Search for the cell housing the specified text and yield its [x, y] center coordinate. 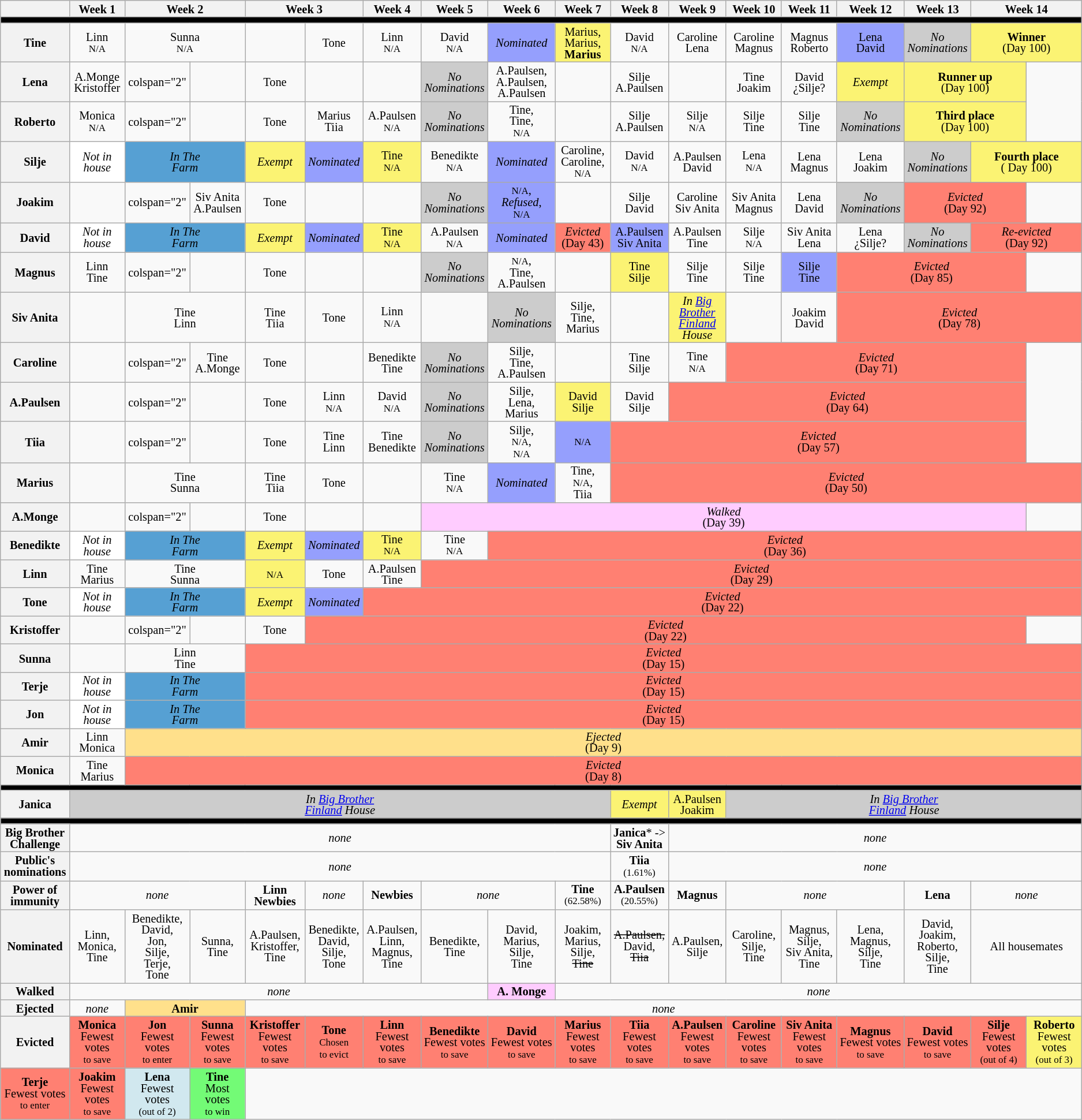
Silje,Tine,A.Paulsen [522, 362]
BenedikteFewest votesto save [455, 1041]
LinnFewest votesto save [392, 1041]
Caroline,Caroline,N/A [583, 162]
Fourth place( Day 100) [1027, 162]
SiljeFewest votes(out of 4) [999, 1041]
BenedikteN/A [455, 162]
Ejected(Day 9) [604, 742]
David,Joakim,Roberto,Silje,Tine [937, 947]
A.MongeKristoffer [97, 81]
Week 14 [1027, 8]
A. Monge [522, 991]
Evicted(Day 92) [965, 202]
A.Paulsen,Kristoffer,Tine [275, 947]
Evicted [35, 1041]
Tine [35, 42]
Kristoffer [35, 630]
Benedikte,Tine [455, 947]
David [35, 237]
Week 9 [697, 8]
Newbies [392, 895]
CarolineFewest votesto save [754, 1041]
Week 1 [97, 8]
Roberto [35, 121]
Siv Anita Fewest votesto save [809, 1041]
Evicted(Day 85) [931, 272]
Silje [35, 162]
Benedikte,David,Jon,Silje,Terje,Tone [157, 947]
Week 13 [937, 8]
Public's nominations [35, 866]
Sunna [35, 658]
Tine(62.58%) [583, 895]
JonFewest votesto enter [157, 1041]
Week 12 [870, 8]
Walked [35, 991]
A.Paulsen(20.55%) [639, 895]
Big Brother Challenge [35, 838]
Evicted(Day 71) [876, 362]
TineBenedikte [392, 442]
Siv Anita [35, 318]
Runner up(Day 100) [965, 81]
Linn [35, 574]
SunnaN/A [185, 42]
Tine,N/A,Tiia [583, 483]
CarolineLena [697, 42]
TineMost votesto win [218, 1093]
TineA.Monge [218, 362]
MonicaN/A [97, 121]
Tiia [35, 442]
LenaN/A [754, 162]
Week 10 [754, 8]
Lena,Magnus,Silje,Tine [870, 947]
Week 5 [455, 8]
A.Paulsen,Silje [697, 947]
Evicted(Day 43) [583, 237]
LenaJoakim [870, 162]
A.PaulsenJoakim [697, 804]
Marius [35, 483]
ToneChosento evict [334, 1041]
Magnus,Silje,Siv Anita,Tine [809, 947]
MonicaFewest votesto save [97, 1041]
Week 4 [392, 8]
LenaFewest votes(out of 2) [157, 1093]
Jon [35, 715]
BenedikteTine [392, 362]
Third place(Day 100) [965, 121]
Evicted(Day 64) [847, 402]
TiiaFewest votesto save [639, 1041]
Evicted(Day 29) [751, 574]
Week 8 [639, 8]
N/A,Refused,N/A [522, 202]
A.Paulsen,David,Tiia [639, 947]
Sunna,Tine [218, 947]
CarolineSiv Anita [697, 202]
Siv AnitaA.Paulsen [218, 202]
Benedikte,David,Silje,Tone [334, 947]
Marius,Marius,Marius [583, 42]
Evicted(Day 8) [604, 770]
LenaMagnus [809, 162]
Silje,Tine,Marius [583, 318]
Lena¿Silje? [870, 237]
Joakim,Marius,Silje,Tine [583, 947]
A.Paulsen,Linn,Magnus,Tine [392, 947]
Evicted(Day 50) [846, 483]
N/A,Tine,A.Paulsen [522, 272]
David¿Silje? [809, 81]
A.PaulsenFewest votesto save [697, 1041]
JoakimDavid [809, 318]
Janica [35, 804]
CarolineMagnus [754, 42]
Evicted(Day 57) [818, 442]
Winner(Day 100) [1027, 42]
David,Marius,Silje,Tine [522, 947]
LinnNewbies [275, 895]
Terje [35, 686]
Ejected [35, 1008]
Siv AnitaLena [809, 237]
RobertoFewest votes(out of 3) [1054, 1041]
TineJoakim [754, 81]
A.Monge [35, 517]
MagnusFewest votesto save [870, 1041]
Week 7 [583, 8]
Re-evicted(Day 92) [1027, 237]
A.PaulsenDavid [697, 162]
MariusTiia [334, 121]
Walked(Day 39) [724, 517]
SiljeDavid [639, 202]
A.PaulsenSiv Anita [639, 237]
Siv AnitaMagnus [754, 202]
LinnMonica [97, 742]
JoakimFewest votesto save [97, 1093]
All housemates [1027, 947]
MariusFewest votesto save [583, 1041]
TerjeFewest votesto enter [35, 1093]
Caroline,Silje,Tine [754, 947]
Evicted(Day 78) [959, 318]
Linn,Monica,Tine [97, 947]
Benedikte [35, 545]
Silje,Lena,Marius [522, 402]
Silje,N/A,N/A [522, 442]
MagnusRoberto [809, 42]
Tine,Tine,N/A [522, 121]
Caroline [35, 362]
KristofferFewest votesto save [275, 1041]
Week 11 [809, 8]
Janica* -> Siv Anita [639, 838]
A.Paulsen,A.Paulsen,A.Paulsen [522, 81]
Week 2 [185, 8]
Week 3 [305, 8]
Tiia(1.61%) [639, 866]
A.Paulsen [35, 402]
Evicted(Day 36) [785, 545]
Power of immunity [35, 895]
Week 6 [522, 8]
Monica [35, 770]
Joakim [35, 202]
SunnaFewest votesto save [218, 1041]
